Scan for the cell matching the given text and deliver its [x, y] coordinate at center. 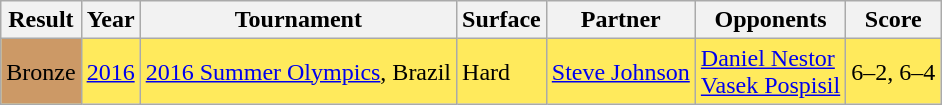
6–2, 6–4 [894, 72]
Year [110, 20]
Hard [502, 72]
Daniel Nestor Vasek Pospisil [770, 72]
Steve Johnson [620, 72]
Surface [502, 20]
Score [894, 20]
Bronze [41, 72]
Opponents [770, 20]
Result [41, 20]
Partner [620, 20]
2016 Summer Olympics, Brazil [298, 72]
Tournament [298, 20]
2016 [110, 72]
